Pinpoint the cell where the given text exists, returning its [x, y] midpoint coordinate. 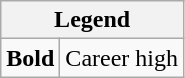
Career high [122, 58]
Bold [30, 58]
Legend [92, 20]
